Search for the cell housing the specified text and yield its [x, y] center coordinate. 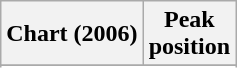
Peakposition [189, 34]
Chart (2006) [72, 34]
